Search for the cell housing the specified text and yield its [x, y] center coordinate. 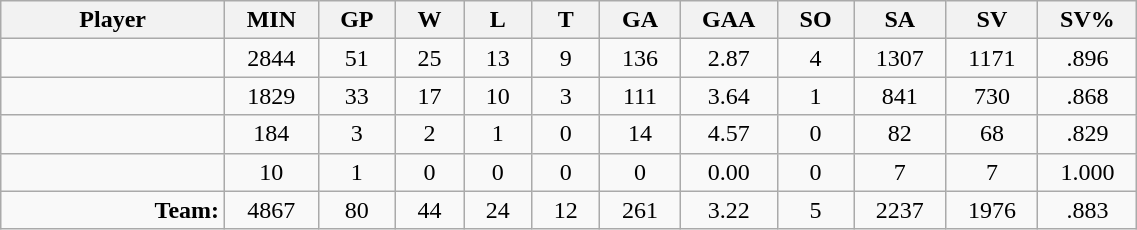
SV% [1088, 20]
1171 [992, 58]
9 [566, 58]
2 [430, 134]
1307 [900, 58]
68 [992, 134]
2.87 [728, 58]
111 [640, 96]
4.57 [728, 134]
5 [816, 210]
.883 [1088, 210]
1976 [992, 210]
24 [498, 210]
841 [900, 96]
3.64 [728, 96]
W [430, 20]
L [498, 20]
T [566, 20]
14 [640, 134]
MIN [272, 20]
12 [566, 210]
Team: [113, 210]
GA [640, 20]
184 [272, 134]
136 [640, 58]
0.00 [728, 172]
3.22 [728, 210]
33 [356, 96]
4867 [272, 210]
80 [356, 210]
.868 [1088, 96]
SA [900, 20]
SV [992, 20]
44 [430, 210]
GP [356, 20]
730 [992, 96]
2844 [272, 58]
GAA [728, 20]
82 [900, 134]
1.000 [1088, 172]
Player [113, 20]
2237 [900, 210]
1829 [272, 96]
4 [816, 58]
.896 [1088, 58]
SO [816, 20]
17 [430, 96]
261 [640, 210]
.829 [1088, 134]
25 [430, 58]
51 [356, 58]
13 [498, 58]
